Provide the [x, y] coordinate of the cell's center where the given text is located.  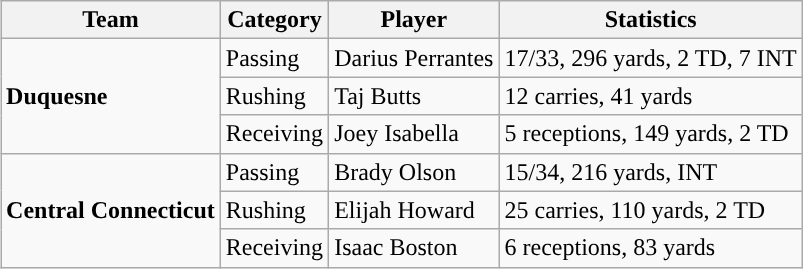
Category [274, 20]
17/33, 296 yards, 2 TD, 7 INT [650, 58]
Taj Butts [414, 96]
Brady Olson [414, 172]
Team [111, 20]
5 receptions, 149 yards, 2 TD [650, 134]
Player [414, 20]
Central Connecticut [111, 210]
Darius Perrantes [414, 58]
Duquesne [111, 96]
Statistics [650, 20]
15/34, 216 yards, INT [650, 172]
Elijah Howard [414, 210]
Isaac Boston [414, 248]
12 carries, 41 yards [650, 96]
25 carries, 110 yards, 2 TD [650, 210]
Joey Isabella [414, 134]
6 receptions, 83 yards [650, 248]
